Extract the (X, Y) coordinate from the center of the cell holding the provided text.  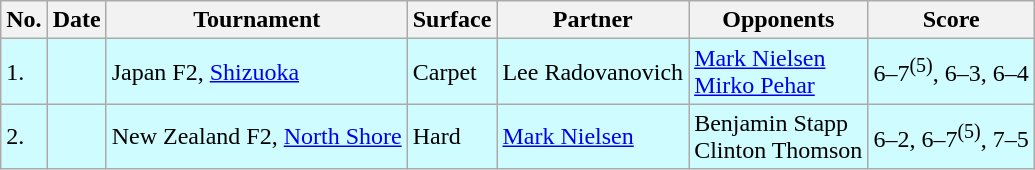
2. (24, 136)
Tournament (256, 20)
Partner (593, 20)
New Zealand F2, North Shore (256, 136)
Opponents (778, 20)
Carpet (452, 72)
No. (24, 20)
Benjamin Stapp Clinton Thomson (778, 136)
Hard (452, 136)
Mark Nielsen (593, 136)
Japan F2, Shizuoka (256, 72)
1. (24, 72)
6–2, 6–7(5), 7–5 (951, 136)
6–7(5), 6–3, 6–4 (951, 72)
Date (76, 20)
Score (951, 20)
Lee Radovanovich (593, 72)
Surface (452, 20)
Mark Nielsen Mirko Pehar (778, 72)
